Scan for the cell matching the given text and deliver its [x, y] coordinate at center. 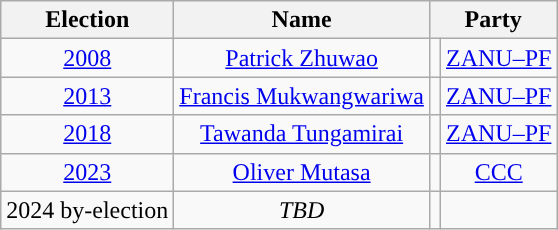
Patrick Zhuwao [302, 58]
Francis Mukwangwariwa [302, 96]
2008 [88, 58]
TBD [302, 210]
2024 by-election [88, 210]
Election [88, 20]
2013 [88, 96]
Party [492, 20]
Name [302, 20]
CCC [499, 172]
Tawanda Tungamirai [302, 134]
2023 [88, 172]
2018 [88, 134]
Oliver Mutasa [302, 172]
